Identify which cell holds the provided text, then report its (X, Y) central coordinate. 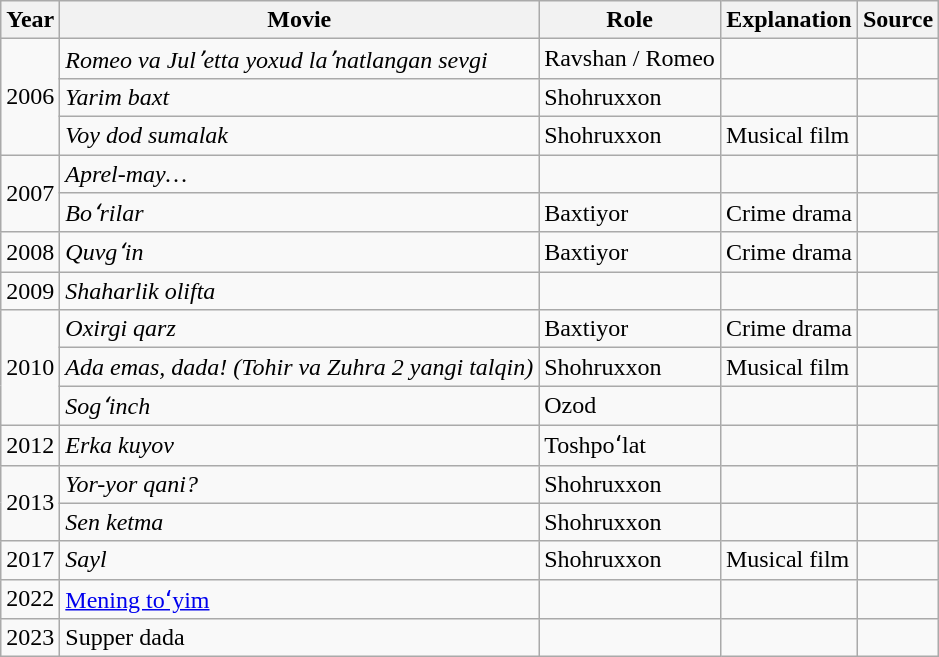
Aprel-may… (300, 173)
Yarim baxt (300, 97)
Ravshan / Romeo (630, 59)
Ozod (630, 406)
Sen ketma (300, 522)
Movie (300, 20)
Sogʻinch (300, 406)
Voy dod sumalak (300, 135)
Supper dada (300, 638)
Quvgʻin (300, 252)
Yor-yor qani? (300, 484)
2008 (30, 252)
2012 (30, 445)
Ada emas, dada! (Tohir va Zuhra 2 yangi talqin) (300, 367)
2006 (30, 97)
Romeo va Julʼetta yoxud laʼnatlangan sevgi (300, 59)
Explanation (788, 20)
Year (30, 20)
Boʻrilar (300, 213)
Sayl (300, 560)
2013 (30, 503)
Role (630, 20)
Mening toʻyim (300, 599)
2023 (30, 638)
2007 (30, 193)
2022 (30, 599)
Source (898, 20)
Toshpoʻlat (630, 445)
Erka kuyov (300, 445)
2009 (30, 291)
Shaharlik olifta (300, 291)
2017 (30, 560)
Oxirgi qarz (300, 329)
2010 (30, 368)
